Pinpoint the cell where the given text exists, returning its (x, y) midpoint coordinate. 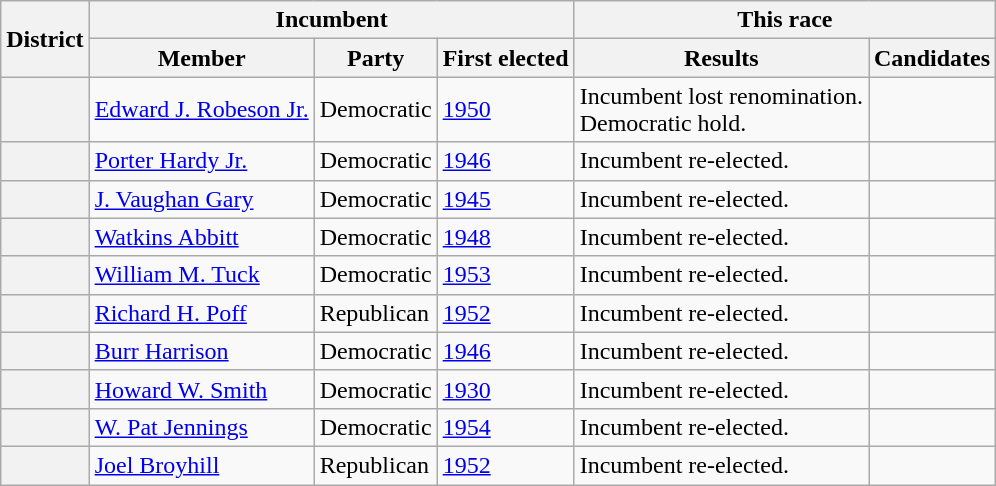
W. Pat Jennings (202, 427)
Results (721, 58)
1948 (506, 237)
Watkins Abbitt (202, 237)
First elected (506, 58)
1950 (506, 110)
Howard W. Smith (202, 389)
1953 (506, 275)
Edward J. Robeson Jr. (202, 110)
Burr Harrison (202, 351)
William M. Tuck (202, 275)
Incumbent lost renomination.Democratic hold. (721, 110)
Candidates (932, 58)
Incumbent (332, 20)
Member (202, 58)
J. Vaughan Gary (202, 199)
Richard H. Poff (202, 313)
This race (784, 20)
1945 (506, 199)
1954 (506, 427)
1930 (506, 389)
Porter Hardy Jr. (202, 161)
Joel Broyhill (202, 465)
District (45, 39)
Party (376, 58)
